Extract the (X, Y) coordinate from the center of the cell holding the provided text.  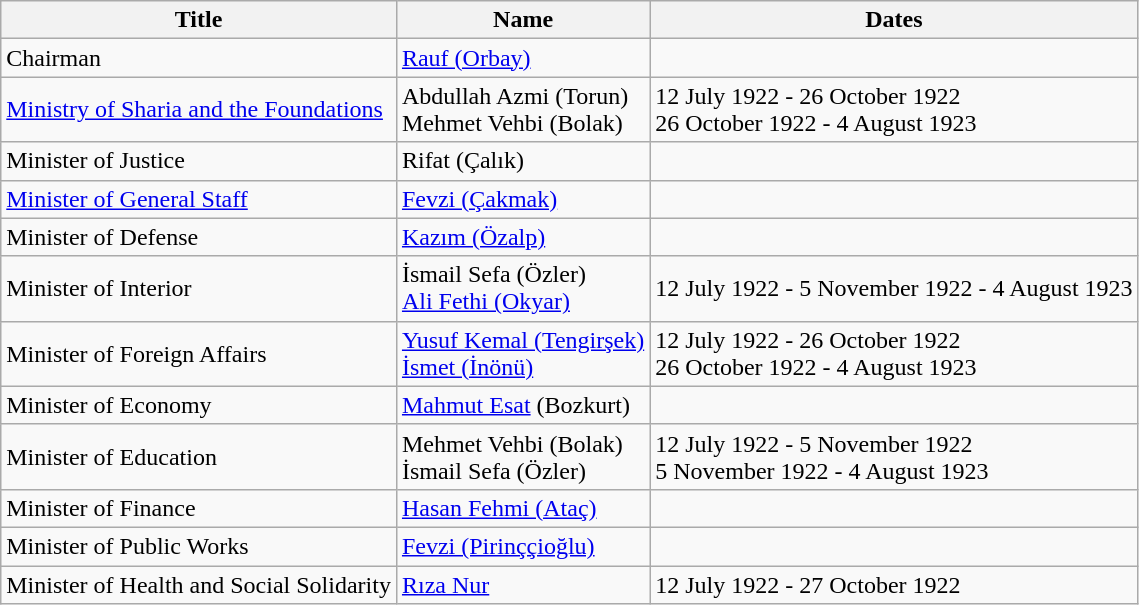
Yusuf Kemal (Tengirşek)İsmet (İnönü) (522, 354)
Mahmut Esat (Bozkurt) (522, 405)
Rıza Nur (522, 585)
Minister of Foreign Affairs (199, 354)
Minister of Justice (199, 161)
Title (199, 20)
Ministry of Sharia and the Foundations (199, 110)
12 July 1922 - 5 November 1922 - 4 August 1923 (894, 288)
Mehmet Vehbi (Bolak)İsmail Sefa (Özler) (522, 456)
Fevzi (Çakmak) (522, 199)
Minister of Education (199, 456)
12 July 1922 - 5 November 19225 November 1922 - 4 August 1923 (894, 456)
Kazım (Özalp) (522, 237)
Dates (894, 20)
12 July 1922 - 27 October 1922 (894, 585)
Fevzi (Pirinççioğlu) (522, 546)
İsmail Sefa (Özler) Ali Fethi (Okyar) (522, 288)
Minister of Defense (199, 237)
Minister of Finance (199, 508)
Minister of General Staff (199, 199)
Minister of Public Works (199, 546)
Hasan Fehmi (Ataç) (522, 508)
Chairman (199, 58)
Minister of Interior (199, 288)
Rifat (Çalık) (522, 161)
Minister of Health and Social Solidarity (199, 585)
Minister of Economy (199, 405)
Name (522, 20)
Rauf (Orbay) (522, 58)
Abdullah Azmi (Torun)Mehmet Vehbi (Bolak) (522, 110)
